Find where the given text appears and provide that cell's center as (x, y) coordinate. 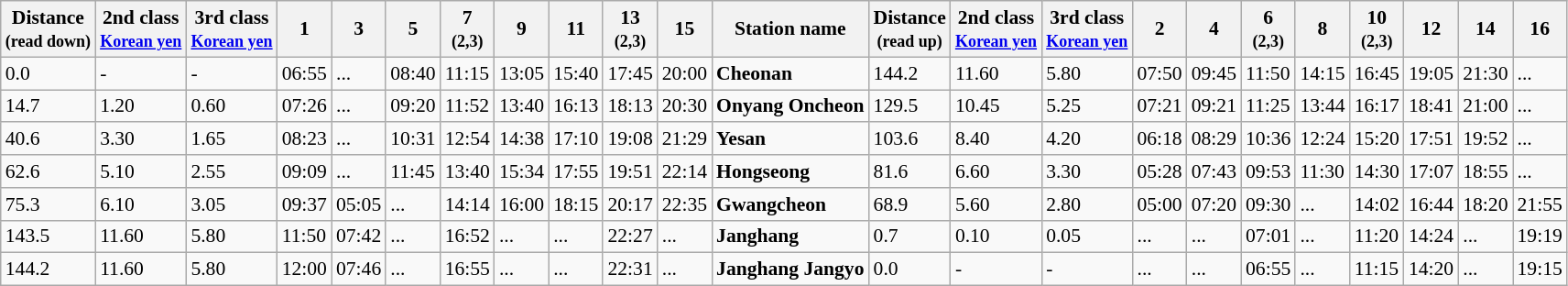
21:55 (1541, 204)
08:23 (304, 139)
15 (685, 29)
0.05 (1086, 236)
09:37 (304, 204)
5.25 (1086, 106)
7(2,3) (467, 29)
19:15 (1541, 269)
17:51 (1431, 139)
22:14 (685, 171)
13(2,3) (630, 29)
05:28 (1160, 171)
07:42 (359, 236)
16:17 (1377, 106)
14.7 (48, 106)
16:55 (467, 269)
18:20 (1486, 204)
22:35 (685, 204)
Distance(read up) (910, 29)
07:46 (359, 269)
11:30 (1323, 171)
11:25 (1268, 106)
17:10 (575, 139)
18:13 (630, 106)
22:27 (630, 236)
17:55 (575, 171)
19:51 (630, 171)
14:02 (1377, 204)
10:36 (1268, 139)
75.3 (48, 204)
11:20 (1377, 236)
10.45 (996, 106)
Hongseong (789, 171)
07:43 (1214, 171)
62.6 (48, 171)
20:00 (685, 73)
10:31 (412, 139)
19:05 (1431, 73)
13:44 (1323, 106)
129.5 (910, 106)
11:45 (412, 171)
09:20 (412, 106)
15:40 (575, 73)
6.60 (996, 171)
11 (575, 29)
19:52 (1486, 139)
Distance(read down) (48, 29)
3 (359, 29)
18:15 (575, 204)
6(2,3) (1268, 29)
0.60 (231, 106)
21:29 (685, 139)
08:29 (1214, 139)
8.40 (996, 139)
09:30 (1268, 204)
05:00 (1160, 204)
13:05 (522, 73)
Onyang Oncheon (789, 106)
14:20 (1431, 269)
Janghang (789, 236)
143.5 (48, 236)
20:17 (630, 204)
16:00 (522, 204)
6.10 (141, 204)
8 (1323, 29)
05:05 (359, 204)
06:18 (1160, 139)
16:45 (1377, 73)
4.20 (1086, 139)
07:26 (304, 106)
12:00 (304, 269)
68.9 (910, 204)
08:40 (412, 73)
Cheonan (789, 73)
18:55 (1486, 171)
16:44 (1431, 204)
Yesan (789, 139)
5.60 (996, 204)
14:38 (522, 139)
2.55 (231, 171)
09:21 (1214, 106)
16:52 (467, 236)
14:30 (1377, 171)
9 (522, 29)
4 (1214, 29)
07:21 (1160, 106)
09:53 (1268, 171)
17:45 (630, 73)
22:31 (630, 269)
21:00 (1486, 106)
1.20 (141, 106)
07:20 (1214, 204)
14:14 (467, 204)
0.7 (910, 236)
18:41 (1431, 106)
15:34 (522, 171)
Station name (789, 29)
14:15 (1323, 73)
09:45 (1214, 73)
09:09 (304, 171)
12:54 (467, 139)
2.80 (1086, 204)
19:08 (630, 139)
1 (304, 29)
20:30 (685, 106)
5 (412, 29)
16:13 (575, 106)
40.6 (48, 139)
103.6 (910, 139)
16 (1541, 29)
07:01 (1268, 236)
07:50 (1160, 73)
12 (1431, 29)
1.65 (231, 139)
10(2,3) (1377, 29)
2 (1160, 29)
0.10 (996, 236)
Gwangcheon (789, 204)
Janghang Jangyo (789, 269)
5.10 (141, 171)
12:24 (1323, 139)
19:19 (1541, 236)
14 (1486, 29)
3.05 (231, 204)
11:52 (467, 106)
21:30 (1486, 73)
17:07 (1431, 171)
15:20 (1377, 139)
14:24 (1431, 236)
81.6 (910, 171)
